Determine the (x, y) coordinate at the center of the cell enclosing the given text.  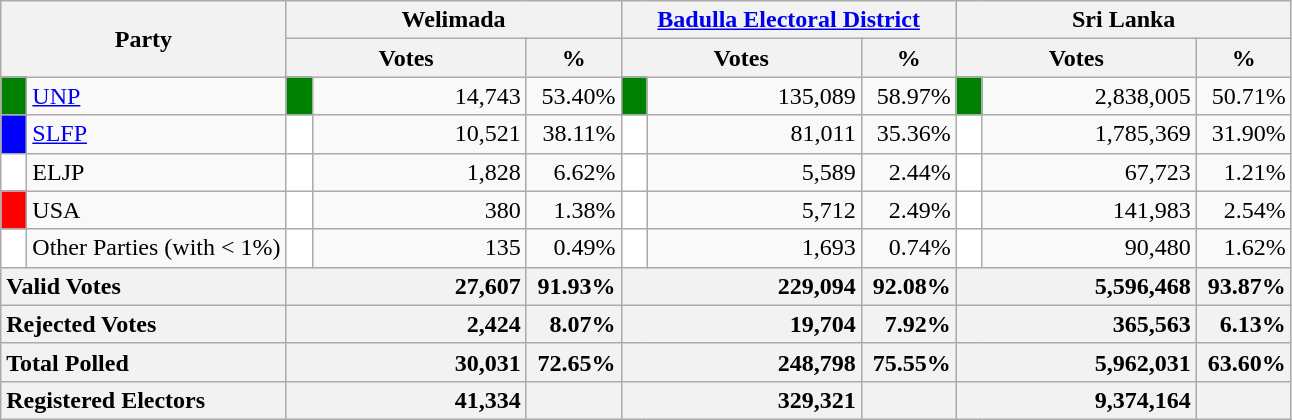
USA (156, 210)
Party (144, 39)
31.90% (1244, 134)
135,089 (754, 96)
2,838,005 (1089, 96)
8.07% (574, 324)
Rejected Votes (144, 324)
27,607 (406, 286)
Welimada (454, 20)
ELJP (156, 172)
67,723 (1089, 172)
135 (419, 248)
91.93% (574, 286)
1.62% (1244, 248)
141,983 (1089, 210)
SLFP (156, 134)
5,589 (754, 172)
Other Parties (with < 1%) (156, 248)
9,374,164 (1076, 400)
2,424 (406, 324)
35.36% (908, 134)
92.08% (908, 286)
380 (419, 210)
93.87% (1244, 286)
41,334 (406, 400)
248,798 (741, 362)
329,321 (741, 400)
6.13% (1244, 324)
19,704 (741, 324)
229,094 (741, 286)
1.38% (574, 210)
7.92% (908, 324)
Badulla Electoral District (788, 20)
0.49% (574, 248)
5,712 (754, 210)
81,011 (754, 134)
1,785,369 (1089, 134)
90,480 (1089, 248)
1,693 (754, 248)
30,031 (406, 362)
63.60% (1244, 362)
2.44% (908, 172)
50.71% (1244, 96)
Registered Electors (144, 400)
5,596,468 (1076, 286)
Total Polled (144, 362)
6.62% (574, 172)
38.11% (574, 134)
365,563 (1076, 324)
1.21% (1244, 172)
0.74% (908, 248)
1,828 (419, 172)
2.49% (908, 210)
2.54% (1244, 210)
Valid Votes (144, 286)
58.97% (908, 96)
5,962,031 (1076, 362)
75.55% (908, 362)
UNP (156, 96)
10,521 (419, 134)
53.40% (574, 96)
14,743 (419, 96)
72.65% (574, 362)
Sri Lanka (1124, 20)
